Output the (X, Y) coordinate of the center of the cell containing the given text.  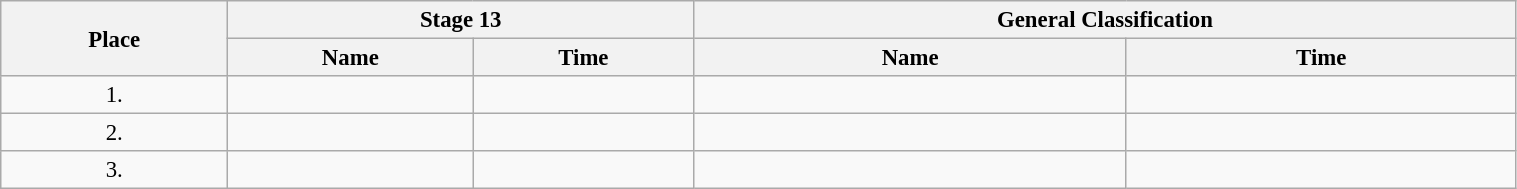
General Classification (1105, 20)
Place (114, 38)
1. (114, 95)
2. (114, 133)
Stage 13 (461, 20)
3. (114, 170)
